From the cell containing the given text, extract its center point as (x, y) coordinate. 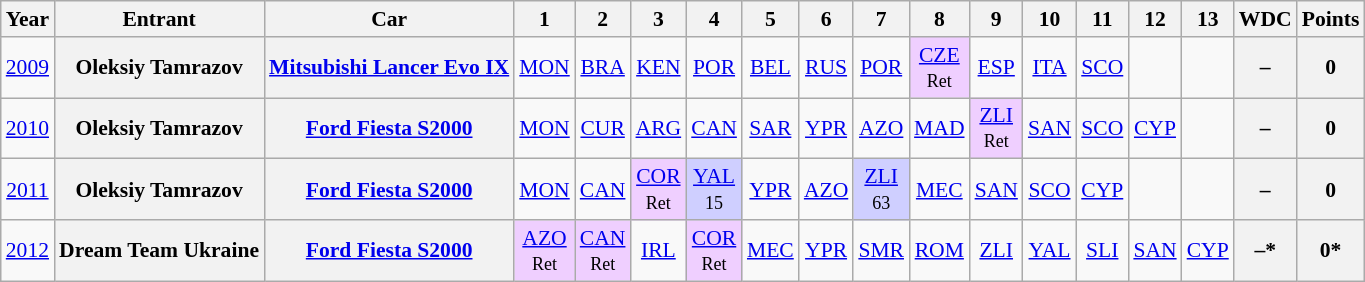
ESP (996, 68)
12 (1154, 19)
2010 (28, 128)
10 (1050, 19)
ZLI 63 (881, 190)
WDC (1266, 19)
5 (770, 19)
3 (658, 19)
KEN (658, 68)
SLI (1102, 250)
ZLIRet (996, 128)
Mitsubishi Lancer Evo IX (389, 68)
CUR (603, 128)
IRL (658, 250)
7 (881, 19)
YAL 15 (714, 190)
SMR (881, 250)
0* (1331, 250)
13 (1208, 19)
Dream Team Ukraine (159, 250)
RUS (826, 68)
BRA (603, 68)
CAN Ret (603, 250)
ROM (940, 250)
Points (1331, 19)
Entrant (159, 19)
8 (940, 19)
4 (714, 19)
–* (1266, 250)
AZO Ret (544, 250)
MAD (940, 128)
Year (28, 19)
2011 (28, 190)
Car (389, 19)
SAR (770, 128)
2012 (28, 250)
11 (1102, 19)
YAL (1050, 250)
2009 (28, 68)
ITA (1050, 68)
ZLI (996, 250)
ARG (658, 128)
9 (996, 19)
BEL (770, 68)
CZERet (940, 68)
1 (544, 19)
6 (826, 19)
2 (603, 19)
